Detect which cell encompasses the target text, then output its [x, y] center coordinate. 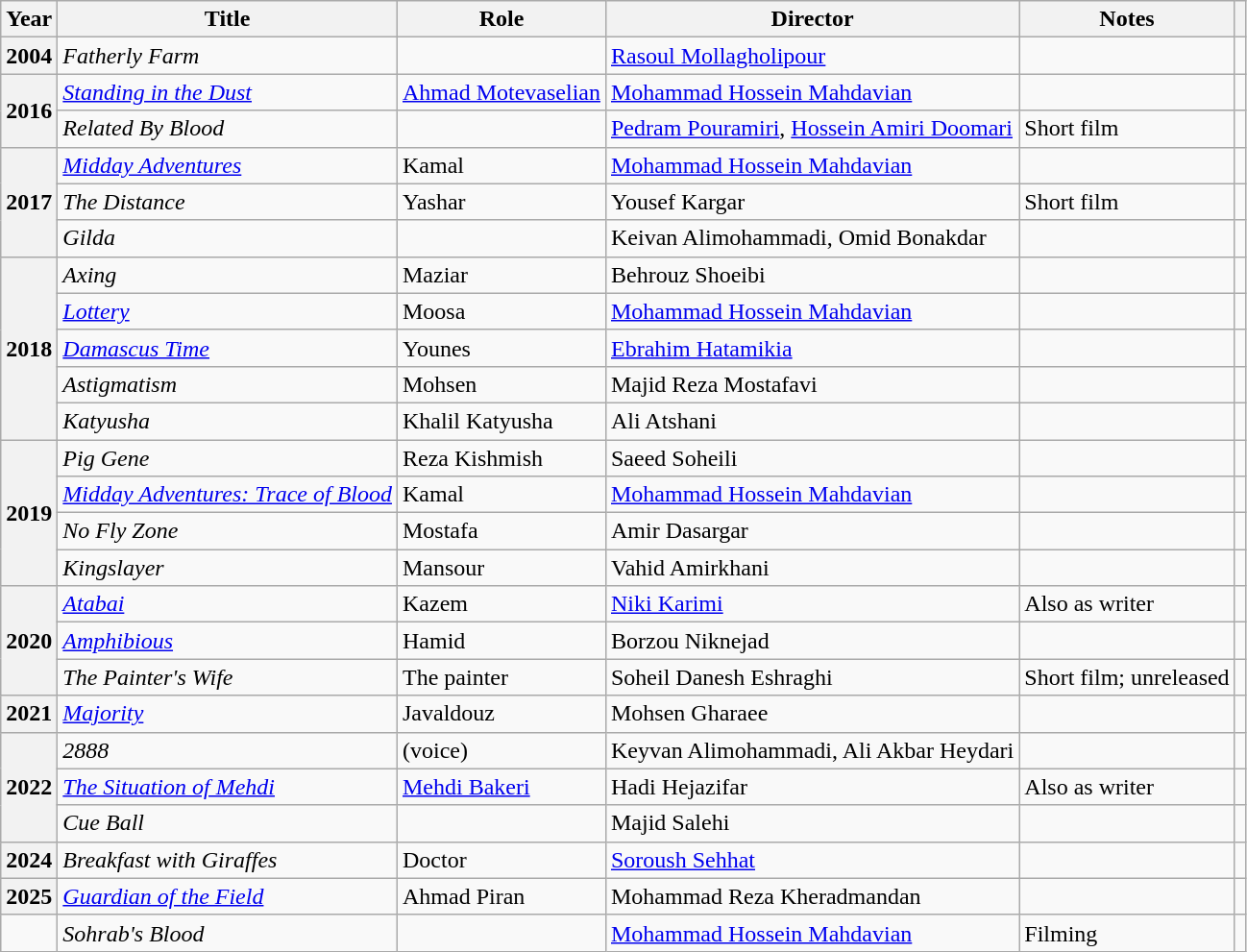
2888 [228, 750]
Keyvan Alimohammadi, Ali Akbar Heydari [812, 750]
Khalil Katyusha [501, 421]
Doctor [501, 860]
Gilda [228, 238]
Lottery [228, 311]
Mohammad Reza Kheradmandan [812, 896]
Axing [228, 275]
2020 [29, 641]
Amphibious [228, 641]
Keivan Alimohammadi, Omid Bonakdar [812, 238]
Midday Adventures [228, 165]
Pig Gene [228, 458]
Kazem [501, 604]
Kingslayer [228, 568]
2024 [29, 860]
Year [29, 19]
Title [228, 19]
Ahmad Piran [501, 896]
Midday Adventures: Trace of Blood [228, 495]
Cue Ball [228, 823]
Damascus Time [228, 348]
2021 [29, 714]
Atabai [228, 604]
The Situation of Mehdi [228, 787]
No Fly Zone [228, 531]
The Painter's Wife [228, 677]
Short film; unreleased [1127, 677]
Javaldouz [501, 714]
Reza Kishmish [501, 458]
Filming [1127, 933]
Notes [1127, 19]
Moosa [501, 311]
(voice) [501, 750]
Ahmad Motevaselian [501, 92]
Soroush Sehhat [812, 860]
Niki Karimi [812, 604]
Majid Salehi [812, 823]
Mohsen Gharaee [812, 714]
Saeed Soheili [812, 458]
Fatherly Farm [228, 56]
Vahid Amirkhani [812, 568]
The painter [501, 677]
Standing in the Dust [228, 92]
Breakfast with Giraffes [228, 860]
2018 [29, 348]
Hamid [501, 641]
Borzou Niknejad [812, 641]
Ali Atshani [812, 421]
2025 [29, 896]
Mansour [501, 568]
Mostafa [501, 531]
Yashar [501, 202]
Majid Reza Mostafavi [812, 384]
Majority [228, 714]
Amir Dasargar [812, 531]
Mehdi Bakeri [501, 787]
Younes [501, 348]
2019 [29, 513]
Hadi Hejazifar [812, 787]
Katyusha [228, 421]
Pedram Pouramiri, Hossein Amiri Doomari [812, 129]
2004 [29, 56]
2017 [29, 202]
2016 [29, 110]
Sohrab's Blood [228, 933]
Rasoul Mollagholipour [812, 56]
Maziar [501, 275]
The Distance [228, 202]
Guardian of the Field [228, 896]
Mohsen [501, 384]
Yousef Kargar [812, 202]
Director [812, 19]
Behrouz Shoeibi [812, 275]
Ebrahim Hatamikia [812, 348]
Astigmatism [228, 384]
2022 [29, 787]
Soheil Danesh Eshraghi [812, 677]
Related By Blood [228, 129]
Role [501, 19]
